Return (X, Y) of the center of cell containing provided text 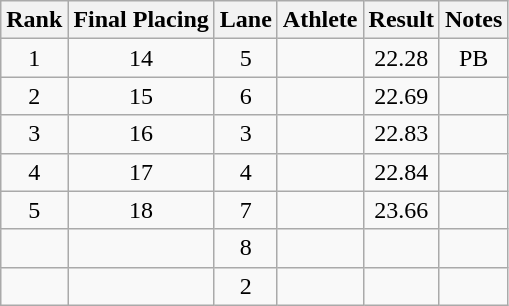
8 (246, 248)
22.83 (401, 134)
Lane (246, 20)
7 (246, 210)
22.69 (401, 96)
18 (141, 210)
17 (141, 172)
15 (141, 96)
1 (34, 58)
22.84 (401, 172)
23.66 (401, 210)
PB (473, 58)
6 (246, 96)
Result (401, 20)
Final Placing (141, 20)
Athlete (320, 20)
Rank (34, 20)
14 (141, 58)
22.28 (401, 58)
16 (141, 134)
Notes (473, 20)
